Extract the (x, y) coordinate from the center of the cell holding the provided text.  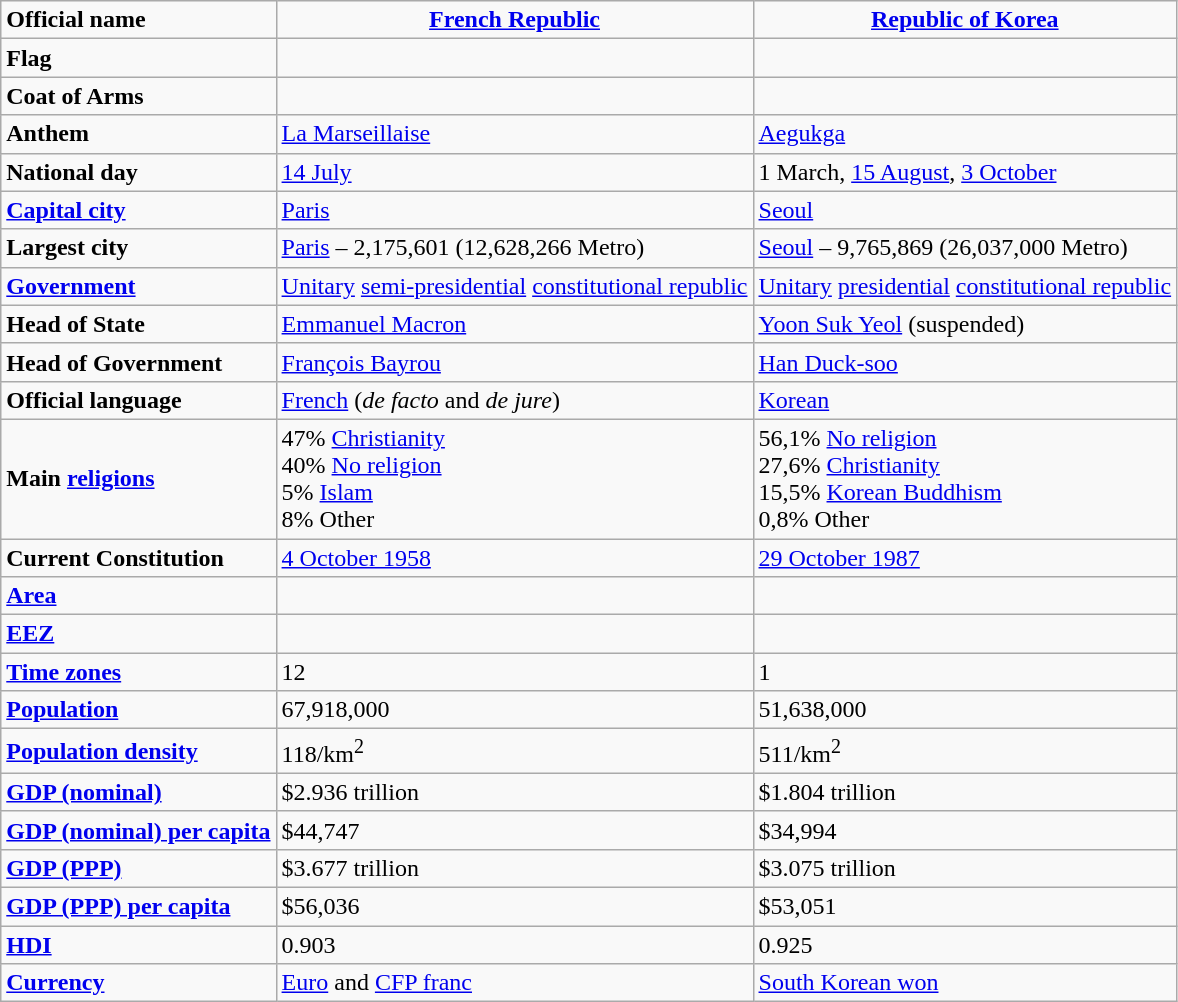
Current Constitution (138, 557)
Population (138, 710)
$56,036 (514, 907)
51,638,000 (965, 710)
Paris – 2,175,601 (12,628,266 Metro) (514, 248)
$3.677 trillion (514, 868)
511/km2 (965, 752)
EEZ (138, 634)
$2.936 trillion (514, 792)
118/km2 (514, 752)
Euro and CFP franc (514, 983)
Republic of Korea (965, 20)
0.903 (514, 945)
Yoon Suk Yeol (suspended) (965, 324)
Flag (138, 58)
Seoul (965, 210)
0.925 (965, 945)
GDP (PPP) (138, 868)
Currency (138, 983)
Head of State (138, 324)
Han Duck-soo (965, 362)
47% Christianity40% No religion5% Islam8% Other (514, 478)
South Korean won (965, 983)
$3.075 trillion (965, 868)
Largest city (138, 248)
Unitary semi-presidential constitutional republic (514, 286)
French (de facto and de jure) (514, 400)
Emmanuel Macron (514, 324)
$44,747 (514, 830)
La Marseillaise (514, 134)
Main religions (138, 478)
29 October 1987 (965, 557)
National day (138, 172)
Paris (514, 210)
Aegukga (965, 134)
12 (514, 672)
Seoul – 9,765,869 (26,037,000 Metro) (965, 248)
14 July (514, 172)
Capital city (138, 210)
Head of Government (138, 362)
Coat of Arms (138, 96)
GDP (PPP) per capita (138, 907)
Official language (138, 400)
67,918,000 (514, 710)
GDP (nominal) (138, 792)
$34,994 (965, 830)
1 (965, 672)
$1.804 trillion (965, 792)
1 March, 15 August, 3 October (965, 172)
Area (138, 596)
Official name (138, 20)
Government (138, 286)
Unitary presidential constitutional republic (965, 286)
Anthem (138, 134)
$53,051 (965, 907)
Korean (965, 400)
4 October 1958 (514, 557)
François Bayrou (514, 362)
Time zones (138, 672)
GDP (nominal) per capita (138, 830)
Population density (138, 752)
HDI (138, 945)
French Republic (514, 20)
56,1% No religion27,6% Christianity15,5% Korean Buddhism0,8% Other (965, 478)
